Return [X, Y] of the center of cell containing provided text 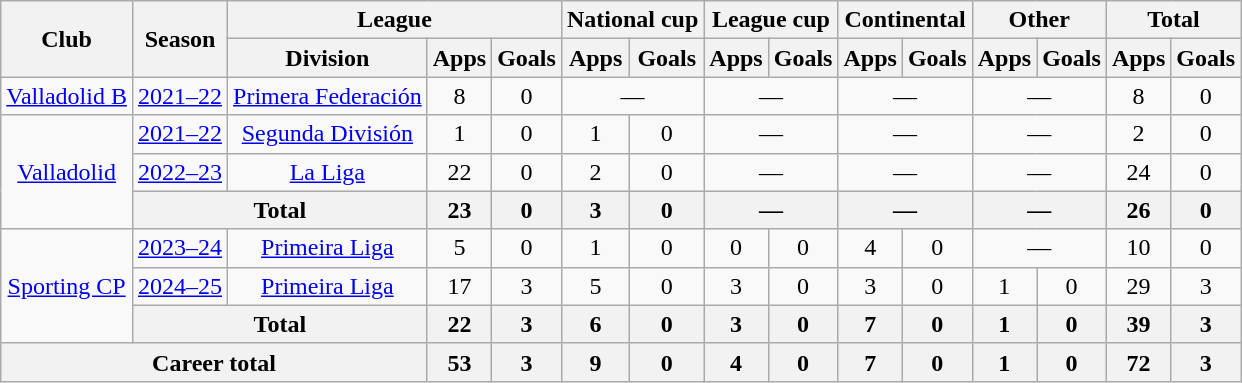
2023–24 [180, 248]
9 [595, 362]
Primera Federación [328, 96]
6 [595, 324]
League cup [771, 20]
Other [1039, 20]
39 [1138, 324]
Continental [905, 20]
La Liga [328, 172]
Division [328, 58]
26 [1138, 210]
29 [1138, 286]
Segunda División [328, 134]
Sporting CP [67, 286]
Valladolid [67, 172]
Career total [214, 362]
24 [1138, 172]
Club [67, 39]
53 [459, 362]
10 [1138, 248]
2024–25 [180, 286]
National cup [632, 20]
23 [459, 210]
72 [1138, 362]
17 [459, 286]
League [395, 20]
Valladolid B [67, 96]
2022–23 [180, 172]
Season [180, 39]
